Return the (x, y) coordinate for the center point of the cell that contains the specified text.  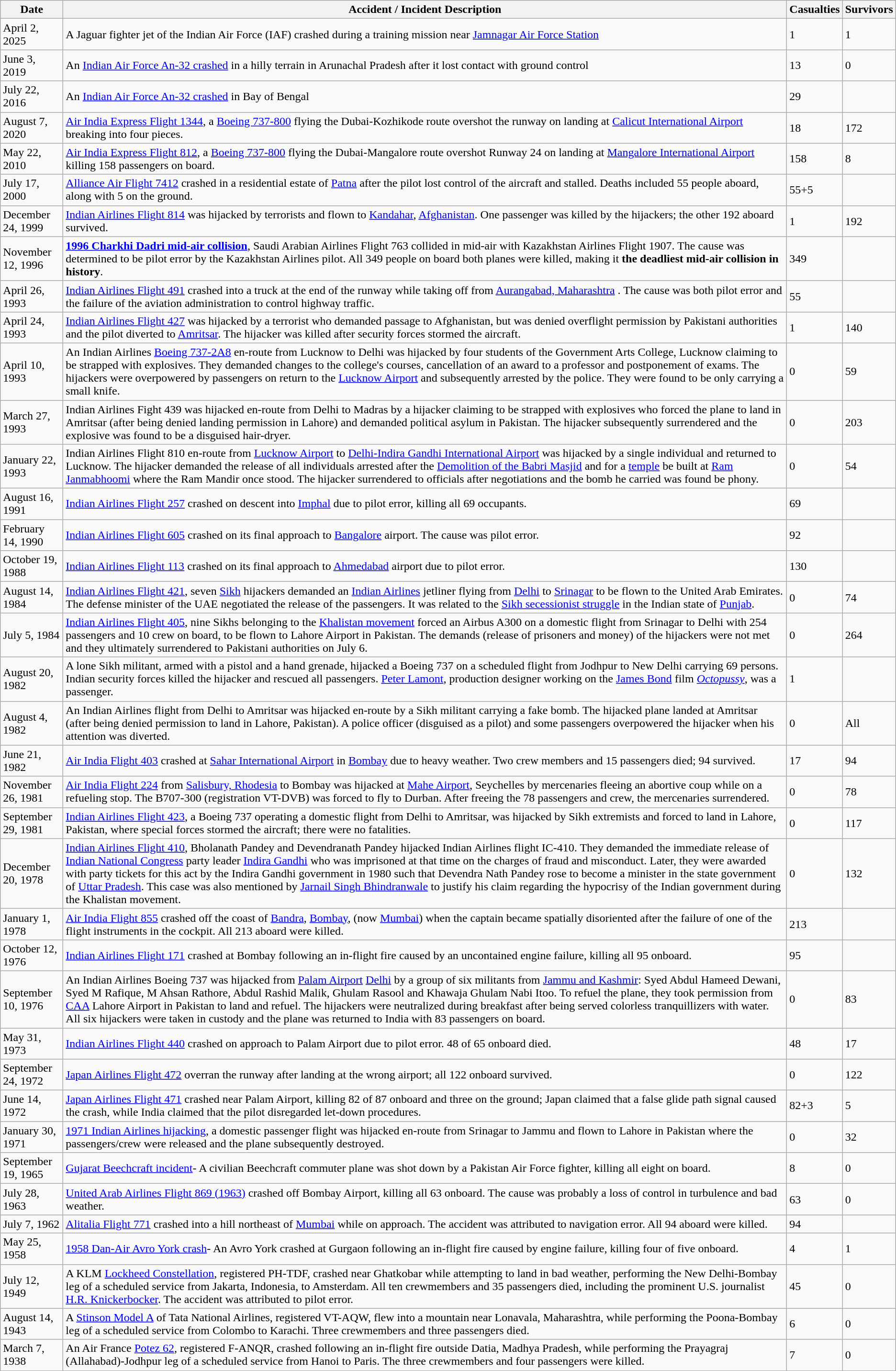
November 26, 1981 (32, 792)
130 (815, 566)
July 22, 2016 (32, 97)
6 (815, 1324)
June 3, 2019 (32, 65)
March 7, 1938 (32, 1355)
48 (815, 1043)
117 (869, 823)
December 20, 1978 (32, 873)
203 (869, 422)
55 (815, 296)
August 14, 1984 (32, 598)
An Indian Air Force An-32 crashed in Bay of Bengal (425, 97)
83 (869, 999)
Indian Airlines Flight 257 crashed on descent into Imphal due to pilot error, killing all 69 occupants. (425, 504)
April 26, 1993 (32, 296)
Gujarat Beechcraft incident- A civilian Beechcraft commuter plane was shot down by a Pakistan Air Force fighter, killing all eight on board. (425, 1168)
September 24, 1972 (32, 1075)
55+5 (815, 190)
349 (815, 259)
November 12, 1996 (32, 259)
July 17, 2000 (32, 190)
January 1, 1978 (32, 924)
October 12, 1976 (32, 955)
August 20, 1982 (32, 679)
May 25, 1958 (32, 1249)
September 10, 1976 (32, 999)
Indian Airlines Flight 605 crashed on its final approach to Bangalore airport. The cause was pilot error. (425, 535)
August 14, 1943 (32, 1324)
213 (815, 924)
A Jaguar fighter jet of the Indian Air Force (IAF) crashed during a training mission near Jamnagar Air Force Station (425, 34)
September 19, 1965 (32, 1168)
45 (815, 1286)
Casualties (815, 10)
Air India Flight 403 crashed at Sahar International Airport in Bombay due to heavy weather. Two crew members and 15 passengers died; 94 survived. (425, 760)
January 30, 1971 (32, 1137)
April 24, 1993 (32, 328)
29 (815, 97)
192 (869, 221)
172 (869, 127)
All (869, 723)
Accident / Incident Description (425, 10)
June 21, 1982 (32, 760)
August 7, 2020 (32, 127)
January 22, 1993 (32, 466)
13 (815, 65)
March 27, 1993 (32, 422)
74 (869, 598)
December 24, 1999 (32, 221)
Indian Airlines Flight 171 crashed at Bombay following an in-flight fire caused by an uncontained engine failure, killing all 95 onboard. (425, 955)
7 (815, 1355)
Survivors (869, 10)
October 19, 1988 (32, 566)
122 (869, 1075)
4 (815, 1249)
April 10, 1993 (32, 372)
Date (32, 10)
May 22, 2010 (32, 159)
July 7, 1962 (32, 1224)
Indian Airlines Flight 440 crashed on approach to Palam Airport due to pilot error. 48 of 65 onboard died. (425, 1043)
August 16, 1991 (32, 504)
158 (815, 159)
264 (869, 635)
June 14, 1972 (32, 1106)
April 2, 2025 (32, 34)
78 (869, 792)
August 4, 1982 (32, 723)
July 12, 1949 (32, 1286)
59 (869, 372)
July 5, 1984 (32, 635)
February 14, 1990 (32, 535)
September 29, 1981 (32, 823)
July 28, 1963 (32, 1199)
1958 Dan-Air Avro York crash- An Avro York crashed at Gurgaon following an in-flight fire caused by engine failure, killing four of five onboard. (425, 1249)
54 (869, 466)
Japan Airlines Flight 472 overran the runway after landing at the wrong airport; all 122 onboard survived. (425, 1075)
An Indian Air Force An-32 crashed in a hilly terrain in Arunachal Pradesh after it lost contact with ground control (425, 65)
63 (815, 1199)
5 (869, 1106)
May 31, 1973 (32, 1043)
18 (815, 127)
95 (815, 955)
92 (815, 535)
32 (869, 1137)
82+3 (815, 1106)
69 (815, 504)
140 (869, 328)
Indian Airlines Flight 113 crashed on its final approach to Ahmedabad airport due to pilot error. (425, 566)
132 (869, 873)
